Pinpoint the cell where the given text exists, returning its [X, Y] midpoint coordinate. 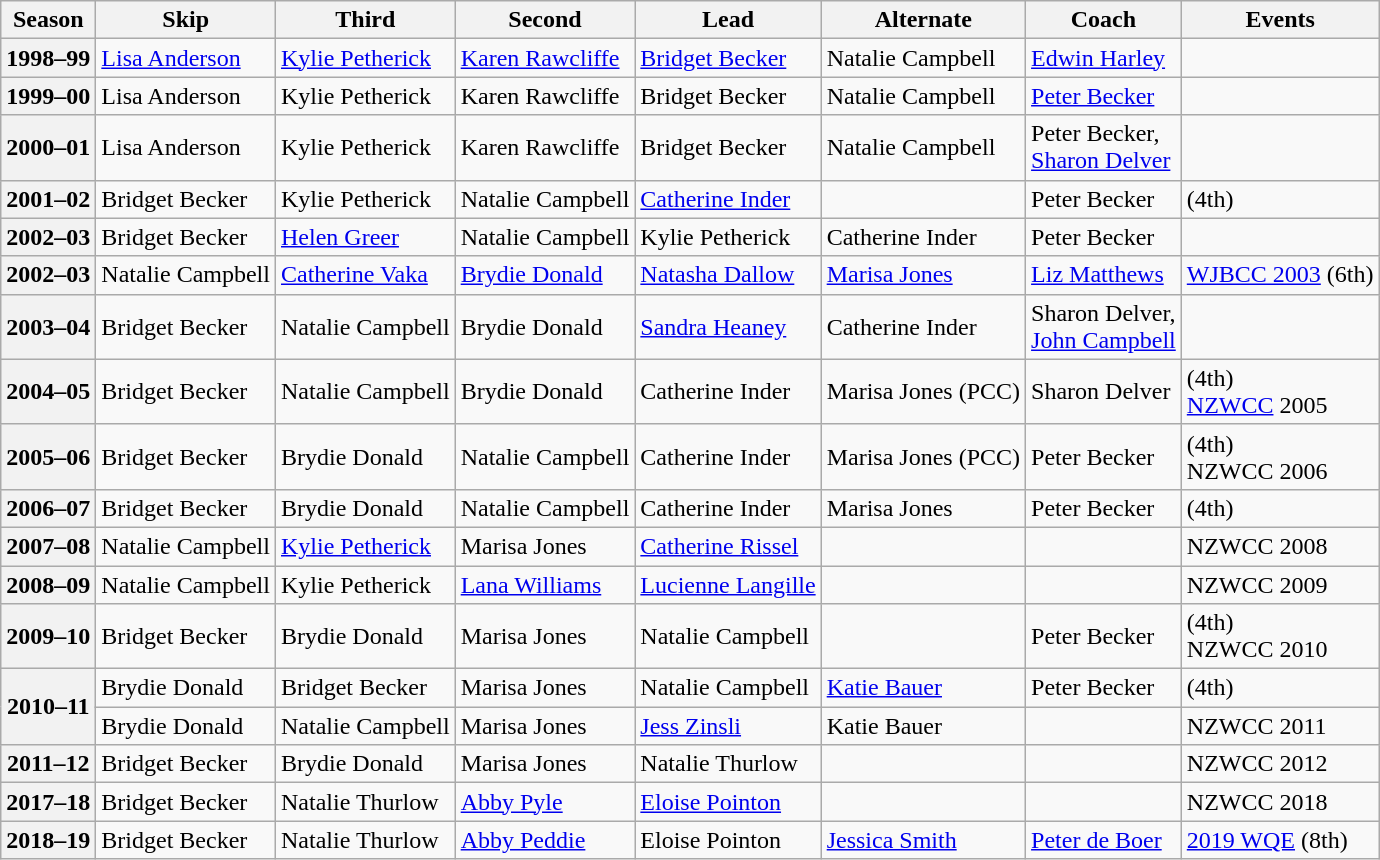
Second [545, 20]
(4th)NZWCC 2006 [1280, 456]
2018–19 [48, 840]
Peter Becker,Sharon Delver [1104, 148]
Lead [728, 20]
NZWCC 2011 [1280, 726]
Lana Williams [545, 585]
Peter de Boer [1104, 840]
Sandra Heaney [728, 326]
Jess Zinsli [728, 726]
Natasha Dallow [728, 275]
Skip [186, 20]
Helen Greer [365, 237]
2005–06 [48, 456]
2009–10 [48, 636]
Sharon Delver [1104, 392]
Lucienne Langille [728, 585]
2006–07 [48, 508]
Coach [1104, 20]
2011–12 [48, 764]
2019 WQE (8th) [1280, 840]
NZWCC 2008 [1280, 546]
(4th)NZWCC 2010 [1280, 636]
Events [1280, 20]
1999–00 [48, 96]
Abby Pyle [545, 802]
NZWCC 2012 [1280, 764]
2010–11 [48, 707]
(4th)NZWCC 2005 [1280, 392]
WJBCC 2003 (6th) [1280, 275]
Edwin Harley [1104, 58]
2003–04 [48, 326]
2001–02 [48, 199]
Season [48, 20]
1998–99 [48, 58]
2004–05 [48, 392]
NZWCC 2009 [1280, 585]
2000–01 [48, 148]
2007–08 [48, 546]
2017–18 [48, 802]
Sharon Delver,John Campbell [1104, 326]
Liz Matthews [1104, 275]
Third [365, 20]
NZWCC 2018 [1280, 802]
Catherine Vaka [365, 275]
Alternate [923, 20]
2008–09 [48, 585]
Jessica Smith [923, 840]
Catherine Rissel [728, 546]
Abby Peddie [545, 840]
